Identify which cell holds the provided text, then report its (x, y) central coordinate. 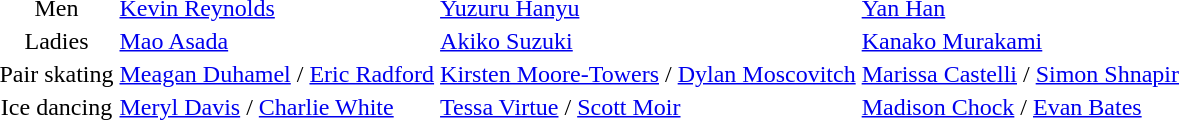
Meagan Duhamel / Eric Radford (277, 74)
Marissa Castelli / Simon Shnapir (1020, 74)
Kanako Murakami (1020, 41)
Kirsten Moore-Towers / Dylan Moscovitch (648, 74)
Mao Asada (277, 41)
Akiko Suzuki (648, 41)
